Return the (X, Y) coordinate for the center point of the cell that contains the specified text.  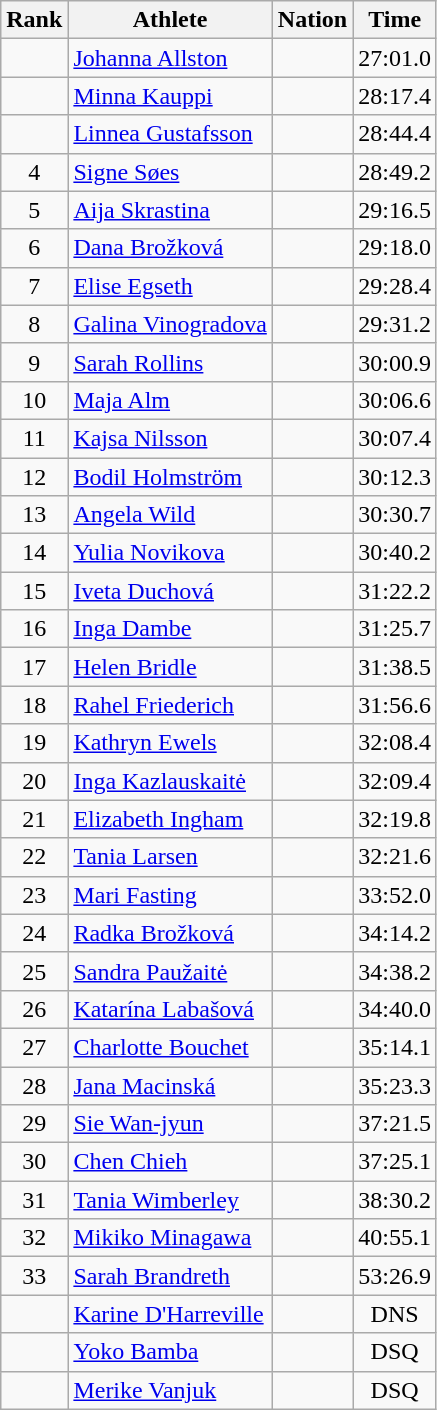
35:14.1 (395, 1047)
Elise Egseth (170, 286)
Dana Brožková (170, 248)
9 (34, 362)
Tania Wimberley (170, 1200)
34:14.2 (395, 933)
17 (34, 667)
30:06.6 (395, 400)
31:22.2 (395, 591)
Merike Vanjuk (170, 1390)
30:30.7 (395, 515)
Rank (34, 20)
30:12.3 (395, 477)
34:38.2 (395, 971)
4 (34, 172)
25 (34, 971)
35:23.3 (395, 1085)
Maja Alm (170, 400)
31 (34, 1200)
8 (34, 324)
31:56.6 (395, 705)
Time (395, 20)
32:21.6 (395, 857)
Iveta Duchová (170, 591)
32:09.4 (395, 781)
40:55.1 (395, 1238)
Kajsa Nilsson (170, 438)
33:52.0 (395, 895)
Angela Wild (170, 515)
53:26.9 (395, 1276)
13 (34, 515)
29:31.2 (395, 324)
Linnea Gustafsson (170, 134)
10 (34, 400)
30:00.9 (395, 362)
38:30.2 (395, 1200)
30 (34, 1162)
28:44.4 (395, 134)
32:19.8 (395, 819)
Yoko Bamba (170, 1352)
Rahel Friederich (170, 705)
30:07.4 (395, 438)
29 (34, 1124)
Tania Larsen (170, 857)
19 (34, 743)
5 (34, 210)
28 (34, 1085)
37:21.5 (395, 1124)
31:25.7 (395, 629)
Yulia Novikova (170, 553)
Elizabeth Ingham (170, 819)
15 (34, 591)
Johanna Allston (170, 58)
Athlete (170, 20)
18 (34, 705)
Nation (312, 20)
Sandra Paužaitė (170, 971)
32:08.4 (395, 743)
6 (34, 248)
28:17.4 (395, 96)
Charlotte Bouchet (170, 1047)
30:40.2 (395, 553)
22 (34, 857)
29:16.5 (395, 210)
Chen Chieh (170, 1162)
24 (34, 933)
29:28.4 (395, 286)
Galina Vinogradova (170, 324)
Karine D'Harreville (170, 1314)
Katarína Labašová (170, 1009)
33 (34, 1276)
11 (34, 438)
Signe Søes (170, 172)
Sie Wan-jyun (170, 1124)
Inga Kazlauskaitė (170, 781)
Kathryn Ewels (170, 743)
Bodil Holmström (170, 477)
32 (34, 1238)
Sarah Rollins (170, 362)
DNS (395, 1314)
Helen Bridle (170, 667)
16 (34, 629)
Jana Macinská (170, 1085)
21 (34, 819)
Radka Brožková (170, 933)
Aija Skrastina (170, 210)
27:01.0 (395, 58)
Minna Kauppi (170, 96)
Mari Fasting (170, 895)
12 (34, 477)
Sarah Brandreth (170, 1276)
Inga Dambe (170, 629)
37:25.1 (395, 1162)
29:18.0 (395, 248)
31:38.5 (395, 667)
26 (34, 1009)
20 (34, 781)
23 (34, 895)
7 (34, 286)
27 (34, 1047)
Mikiko Minagawa (170, 1238)
28:49.2 (395, 172)
14 (34, 553)
34:40.0 (395, 1009)
